Scan for the cell matching the given text and deliver its [x, y] coordinate at center. 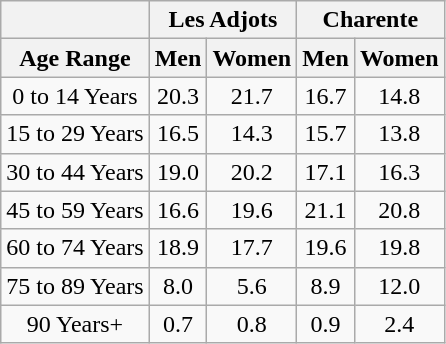
Age Range [75, 58]
0.7 [178, 324]
60 to 74 Years [75, 248]
75 to 89 Years [75, 286]
0.8 [252, 324]
17.7 [252, 248]
20.8 [399, 210]
16.3 [399, 172]
14.8 [399, 96]
16.7 [326, 96]
45 to 59 Years [75, 210]
16.5 [178, 134]
8.9 [326, 286]
30 to 44 Years [75, 172]
15 to 29 Years [75, 134]
21.1 [326, 210]
20.2 [252, 172]
12.0 [399, 286]
17.1 [326, 172]
14.3 [252, 134]
18.9 [178, 248]
19.0 [178, 172]
90 Years+ [75, 324]
0 to 14 Years [75, 96]
Les Adjots [222, 20]
13.8 [399, 134]
0.9 [326, 324]
2.4 [399, 324]
16.6 [178, 210]
20.3 [178, 96]
19.8 [399, 248]
Charente [370, 20]
21.7 [252, 96]
15.7 [326, 134]
8.0 [178, 286]
5.6 [252, 286]
